Determine the (x, y) coordinate at the center of the cell enclosing the given text.  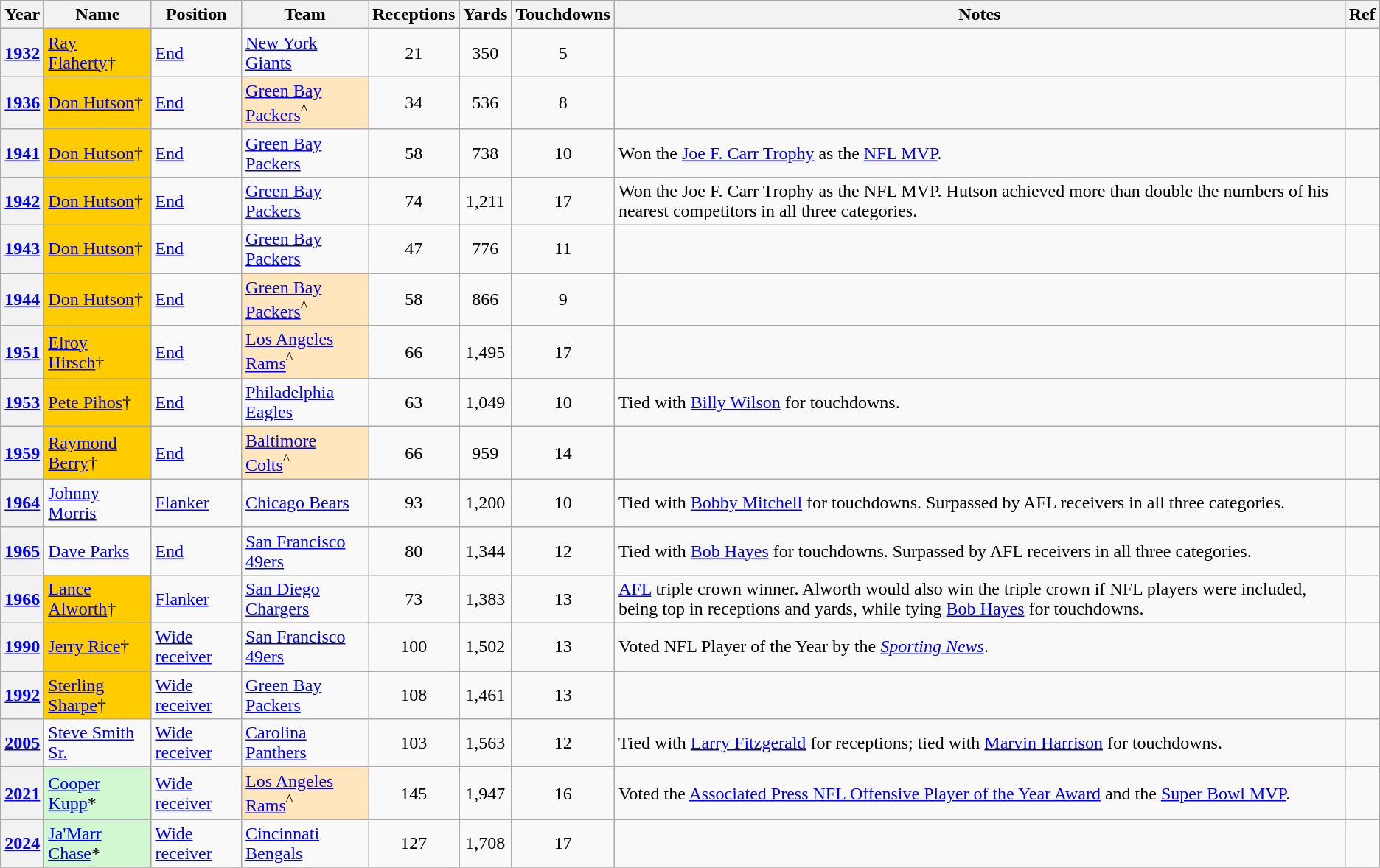
536 (485, 103)
776 (485, 249)
Jerry Rice† (97, 647)
1959 (22, 453)
11 (563, 249)
1941 (22, 153)
74 (414, 200)
34 (414, 103)
New York Giants (305, 53)
1943 (22, 249)
1990 (22, 647)
Name (97, 15)
Johnny Morris (97, 503)
21 (414, 53)
Tied with Bobby Mitchell for touchdowns. Surpassed by AFL receivers in all three categories. (979, 503)
Notes (979, 15)
Lance Alworth† (97, 598)
959 (485, 453)
1,344 (485, 551)
Touchdowns (563, 15)
Raymond Berry† (97, 453)
350 (485, 53)
145 (414, 794)
Carolina Panthers (305, 743)
1,563 (485, 743)
47 (414, 249)
5 (563, 53)
Tied with Bob Hayes for touchdowns. Surpassed by AFL receivers in all three categories. (979, 551)
Chicago Bears (305, 503)
1951 (22, 352)
Tied with Billy Wilson for touchdowns. (979, 402)
Voted the Associated Press NFL Offensive Player of the Year Award and the Super Bowl MVP. (979, 794)
Sterling Sharpe† (97, 696)
108 (414, 696)
Steve Smith Sr. (97, 743)
1965 (22, 551)
San Diego Chargers (305, 598)
Cooper Kupp* (97, 794)
866 (485, 300)
1932 (22, 53)
Tied with Larry Fitzgerald for receptions; tied with Marvin Harrison for touchdowns. (979, 743)
Cincinnati Bengals (305, 843)
1966 (22, 598)
Yards (485, 15)
Elroy Hirsch† (97, 352)
Dave Parks (97, 551)
Receptions (414, 15)
63 (414, 402)
80 (414, 551)
Ja'Marr Chase* (97, 843)
1,947 (485, 794)
14 (563, 453)
93 (414, 503)
2021 (22, 794)
100 (414, 647)
Won the Joe F. Carr Trophy as the NFL MVP. Hutson achieved more than double the numbers of his nearest competitors in all three categories. (979, 200)
Ray Flaherty† (97, 53)
1964 (22, 503)
Ref (1362, 15)
127 (414, 843)
1936 (22, 103)
Year (22, 15)
Team (305, 15)
Voted NFL Player of the Year by the Sporting News. (979, 647)
9 (563, 300)
1,708 (485, 843)
1,200 (485, 503)
Philadelphia Eagles (305, 402)
Position (196, 15)
738 (485, 153)
73 (414, 598)
1,495 (485, 352)
1,211 (485, 200)
Won the Joe F. Carr Trophy as the NFL MVP. (979, 153)
1,049 (485, 402)
1,383 (485, 598)
8 (563, 103)
2005 (22, 743)
1944 (22, 300)
Pete Pihos† (97, 402)
103 (414, 743)
2024 (22, 843)
Baltimore Colts^ (305, 453)
1992 (22, 696)
16 (563, 794)
1,461 (485, 696)
1953 (22, 402)
1,502 (485, 647)
1942 (22, 200)
